Extract the (x, y) coordinate from the center of the cell holding the provided text.  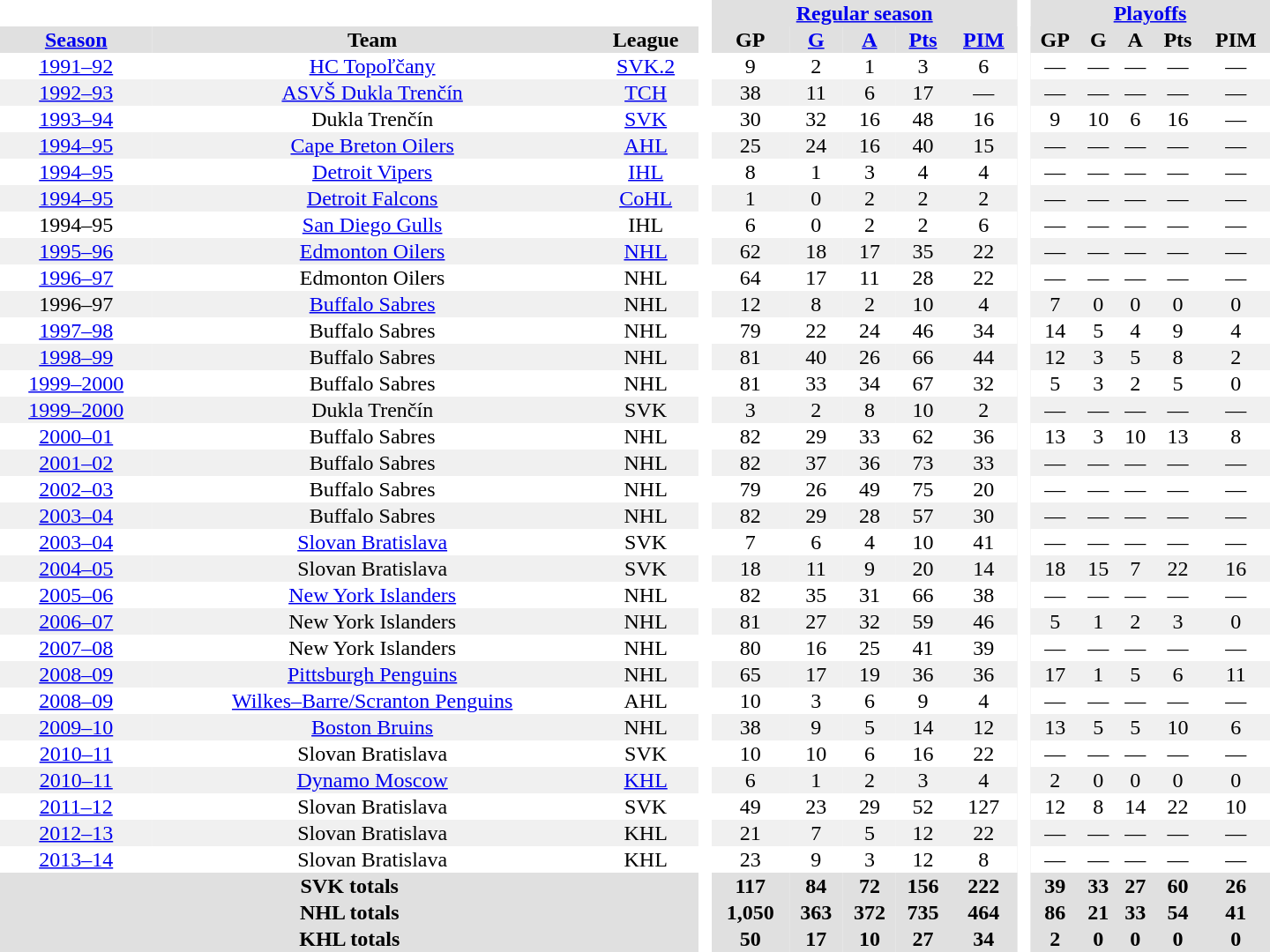
SVK.2 (646, 66)
67 (923, 383)
2002–03 (76, 489)
1997–98 (76, 331)
735 (923, 912)
86 (1055, 912)
NHL totals (349, 912)
2011–12 (76, 807)
2005–06 (76, 595)
464 (984, 912)
44 (984, 357)
HC Topoľčany (372, 66)
2000–01 (76, 436)
San Diego Gulls (372, 225)
Season (76, 40)
1991–92 (76, 66)
ASVŠ Dukla Trenčín (372, 93)
64 (750, 278)
TCH (646, 93)
19 (870, 674)
2004–05 (76, 569)
1,050 (750, 912)
Pittsburgh Penguins (372, 674)
2007–08 (76, 648)
72 (870, 886)
127 (984, 807)
57 (923, 516)
54 (1177, 912)
Wilkes–Barre/Scranton Penguins (372, 701)
SVK totals (349, 886)
117 (750, 886)
372 (870, 912)
Detroit Falcons (372, 198)
1993–94 (76, 119)
2006–07 (76, 621)
363 (817, 912)
52 (923, 807)
Playoffs (1150, 13)
Cape Breton Oilers (372, 145)
59 (923, 621)
48 (923, 119)
Dynamo Moscow (372, 780)
222 (984, 886)
1992–93 (76, 93)
73 (923, 463)
2012–13 (76, 833)
CoHL (646, 198)
80 (750, 648)
2013–14 (76, 859)
1995–96 (76, 251)
League (646, 40)
156 (923, 886)
Detroit Vipers (372, 172)
37 (817, 463)
KHL totals (349, 939)
65 (750, 674)
75 (923, 489)
Team (372, 40)
Boston Bruins (372, 727)
50 (750, 939)
2001–02 (76, 463)
84 (817, 886)
31 (870, 595)
2009–10 (76, 727)
1998–99 (76, 357)
60 (1177, 886)
Regular season (864, 13)
